Provide the [x, y] coordinate of the cell's center where the given text is located.  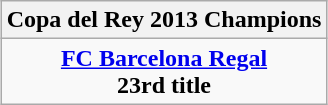
FC Barcelona Regal 23rd title [164, 72]
Copa del Rey 2013 Champions [164, 20]
